Extract the [x, y] coordinate from the center of the cell holding the provided text.  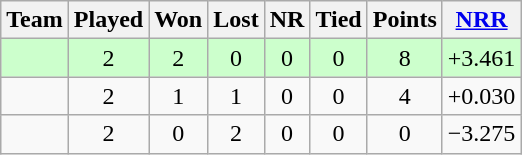
Won [178, 20]
NRR [482, 20]
−3.275 [482, 134]
+0.030 [482, 96]
Tied [338, 20]
Lost [236, 20]
Points [404, 20]
Team [35, 20]
+3.461 [482, 58]
NR [287, 20]
Played [108, 20]
4 [404, 96]
8 [404, 58]
